Output the (X, Y) coordinate of the center of the cell containing the given text.  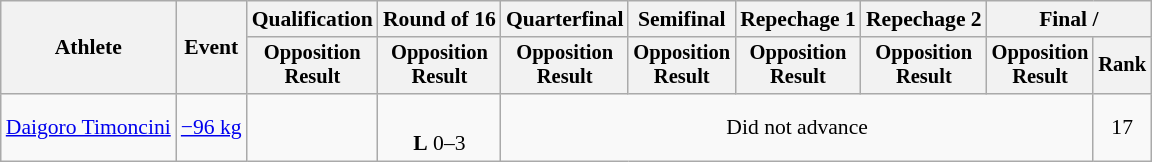
Event (212, 48)
Athlete (88, 48)
Repechage 2 (924, 19)
Qualification (312, 19)
Round of 16 (440, 19)
Repechage 1 (798, 19)
Rank (1122, 66)
Semifinal (682, 19)
−96 kg (212, 128)
Daigoro Timoncini (88, 128)
17 (1122, 128)
Did not advance (797, 128)
L 0–3 (440, 128)
Final / (1069, 19)
Quarterfinal (565, 19)
